From the cell containing the given text, extract its center point as (x, y) coordinate. 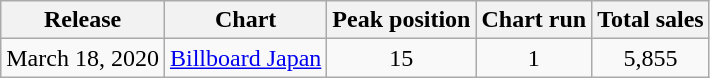
Chart (245, 20)
March 18, 2020 (83, 58)
Total sales (651, 20)
Release (83, 20)
Peak position (402, 20)
Chart run (534, 20)
5,855 (651, 58)
1 (534, 58)
15 (402, 58)
Billboard Japan (245, 58)
